Pinpoint the cell where the given text exists, returning its (X, Y) midpoint coordinate. 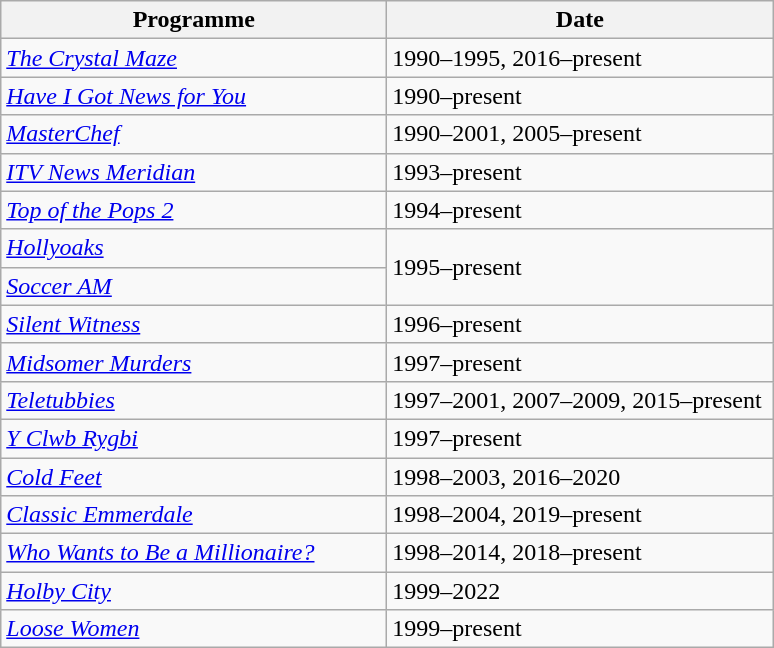
Loose Women (194, 629)
1998–2003, 2016–2020 (580, 477)
1995–present (580, 267)
1999–2022 (580, 591)
Classic Emmerdale (194, 515)
1990–present (580, 96)
1996–present (580, 324)
Y Clwb Rygbi (194, 438)
Soccer AM (194, 286)
Silent Witness (194, 324)
1990–2001, 2005–present (580, 134)
1990–1995, 2016–present (580, 58)
Programme (194, 20)
The Crystal Maze (194, 58)
1999–present (580, 629)
Who Wants to Be a Millionaire? (194, 553)
ITV News Meridian (194, 172)
MasterChef (194, 134)
1998–2014, 2018–present (580, 553)
1994–present (580, 210)
Have I Got News for You (194, 96)
1993–present (580, 172)
Teletubbies (194, 400)
Hollyoaks (194, 248)
1998–2004, 2019–present (580, 515)
Cold Feet (194, 477)
1997–2001, 2007–2009, 2015–present (580, 400)
Holby City (194, 591)
Date (580, 20)
Midsomer Murders (194, 362)
Top of the Pops 2 (194, 210)
